Find where the given text appears and provide that cell's center as [X, Y] coordinate. 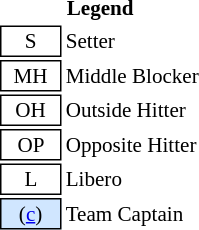
L [30, 180]
S [30, 42]
MH [30, 76]
(c) [30, 214]
OH [30, 110]
OP [30, 145]
